Determine the [X, Y] coordinate at the center of the cell enclosing the given text.  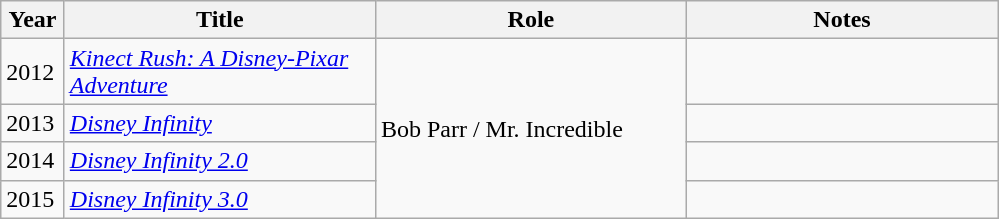
Disney Infinity 2.0 [220, 161]
Year [33, 20]
Role [530, 20]
Notes [842, 20]
2014 [33, 161]
Title [220, 20]
2013 [33, 123]
Disney Infinity 3.0 [220, 199]
2015 [33, 199]
2012 [33, 72]
Kinect Rush: A Disney-Pixar Adventure [220, 72]
Disney Infinity [220, 123]
Bob Parr / Mr. Incredible [530, 128]
